Capture the cell that displays the provided text and extract its [x, y] central coordinate. 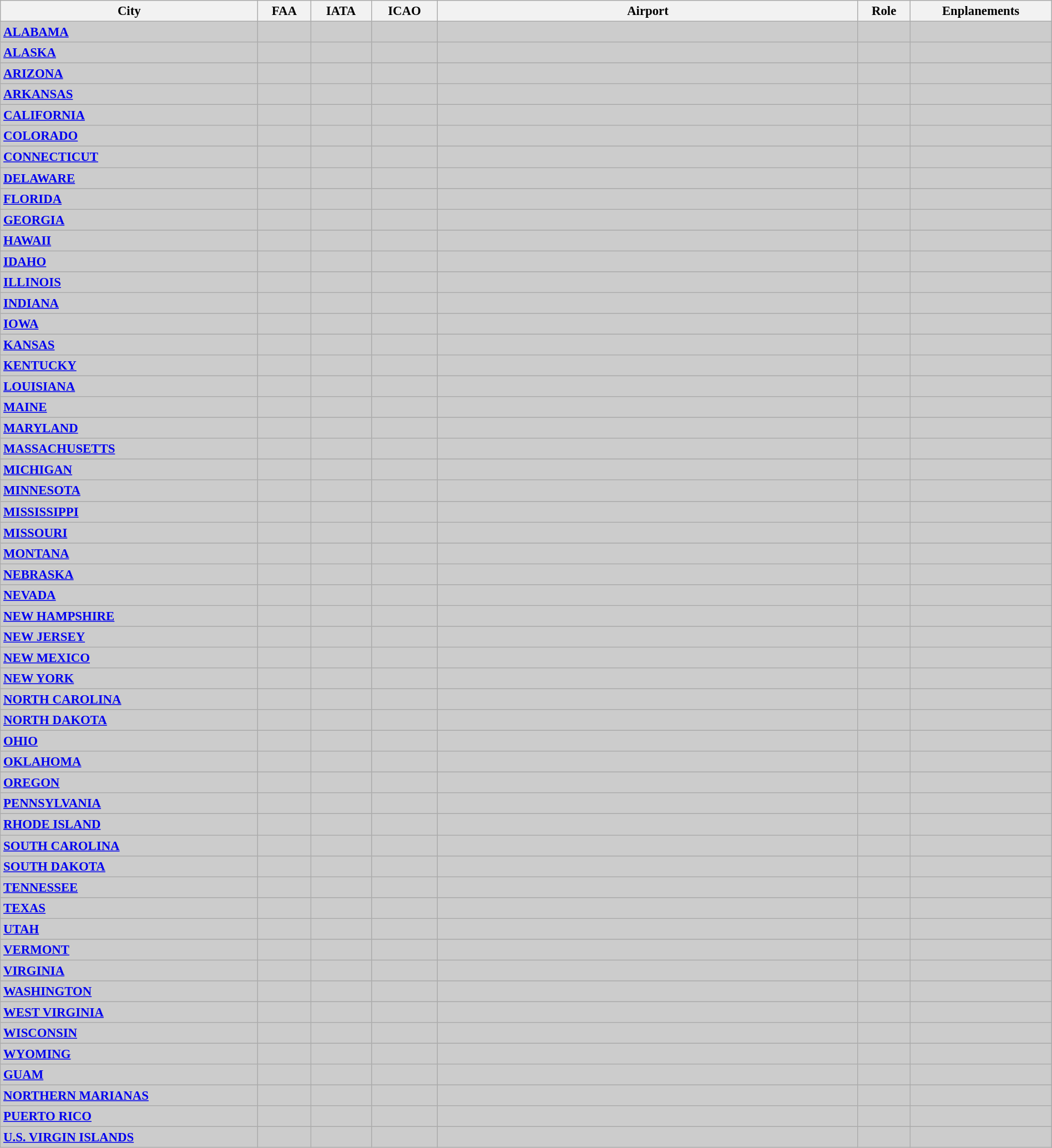
GEORGIA [129, 220]
NEW MEXICO [129, 658]
MARYLAND [129, 428]
ICAO [404, 11]
DELAWARE [129, 178]
MISSOURI [129, 533]
MAINE [129, 407]
ARKANSAS [129, 94]
Airport [648, 11]
NEBRASKA [129, 574]
NORTH CAROLINA [129, 700]
KENTUCKY [129, 366]
SOUTH DAKOTA [129, 866]
VIRGINIA [129, 970]
WISCONSIN [129, 1033]
LOUISIANA [129, 387]
CONNECTICUT [129, 157]
NEW YORK [129, 679]
IATA [341, 11]
Enplanements [981, 11]
CALIFORNIA [129, 115]
City [129, 11]
MONTANA [129, 553]
MASSACHUSETTS [129, 449]
RHODE ISLAND [129, 825]
TENNESSEE [129, 887]
NORTH DAKOTA [129, 720]
FAA [284, 11]
WASHINGTON [129, 992]
ALASKA [129, 53]
VERMONT [129, 950]
HAWAII [129, 240]
MISSISSIPPI [129, 512]
NORTHERN MARIANAS [129, 1096]
WYOMING [129, 1054]
NEVADA [129, 595]
MINNESOTA [129, 491]
ILLINOIS [129, 282]
OHIO [129, 741]
UTAH [129, 929]
IDAHO [129, 261]
SOUTH CAROLINA [129, 846]
PENNSYLVANIA [129, 804]
KANSAS [129, 345]
OREGON [129, 783]
ARIZONA [129, 74]
IOWA [129, 324]
PUERTO RICO [129, 1116]
TEXAS [129, 908]
WEST VIRGINIA [129, 1012]
Role [883, 11]
NEW JERSEY [129, 637]
MICHIGAN [129, 470]
COLORADO [129, 136]
U.S. VIRGIN ISLANDS [129, 1137]
INDIANA [129, 303]
NEW HAMPSHIRE [129, 616]
ALABAMA [129, 32]
FLORIDA [129, 199]
GUAM [129, 1075]
OKLAHOMA [129, 762]
